From the cell containing the given text, extract its center point as [x, y] coordinate. 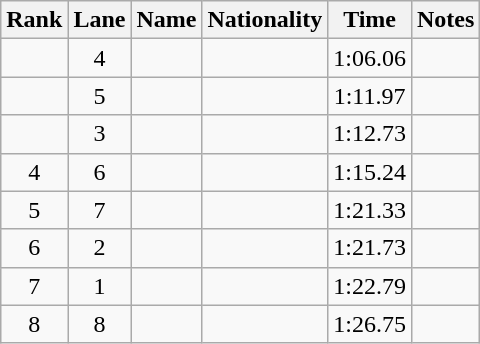
1:22.79 [370, 286]
1:06.06 [370, 58]
Lane [100, 20]
1:26.75 [370, 324]
3 [100, 134]
Name [166, 20]
1:15.24 [370, 172]
Notes [445, 20]
1:21.33 [370, 210]
1:21.73 [370, 248]
1:12.73 [370, 134]
2 [100, 248]
Time [370, 20]
Nationality [265, 20]
1 [100, 286]
Rank [34, 20]
1:11.97 [370, 96]
